Return the [x, y] coordinate for the center point of the cell that contains the specified text.  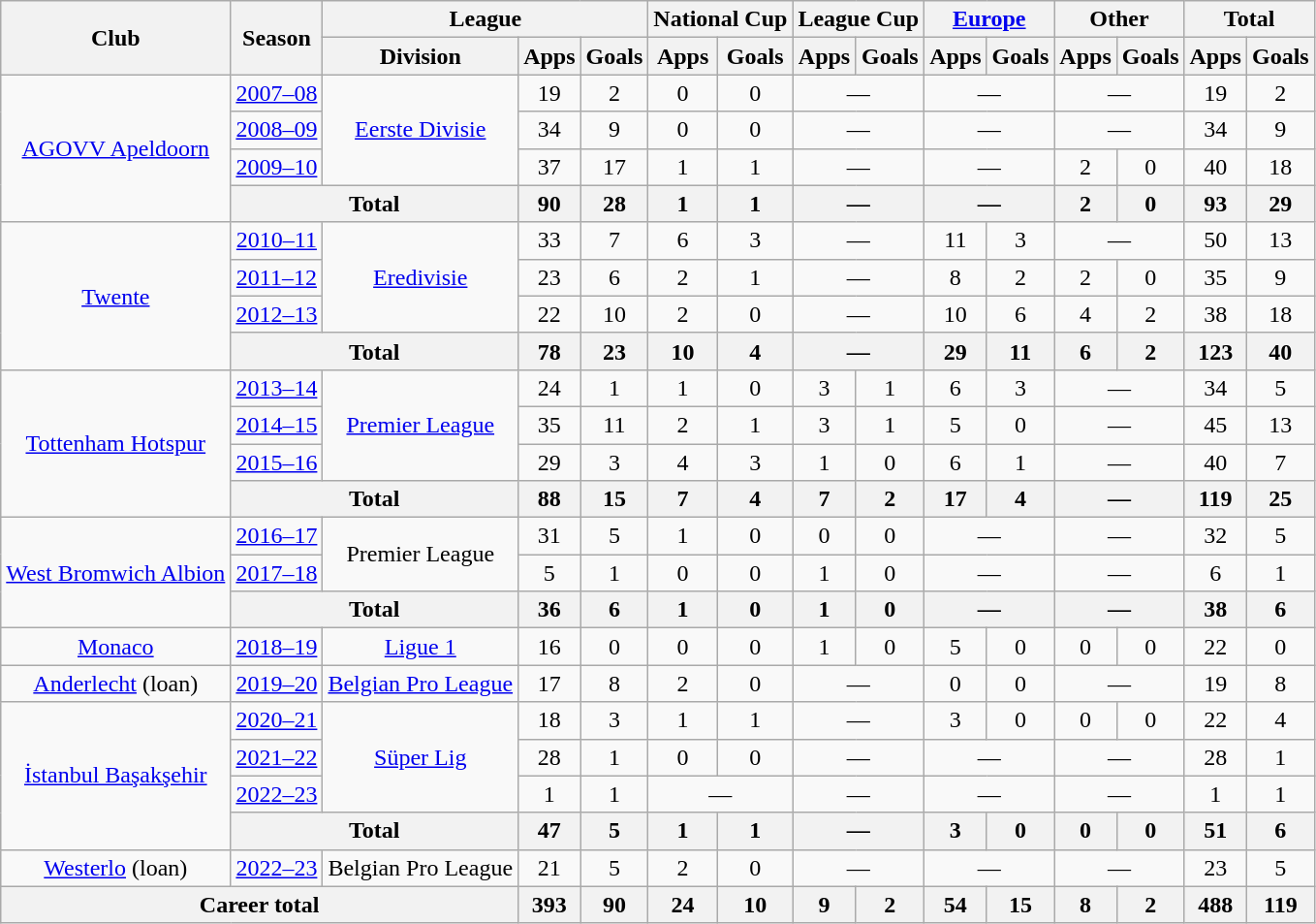
123 [1215, 351]
16 [549, 647]
League [486, 19]
33 [549, 240]
50 [1215, 240]
Eredivisie [421, 277]
488 [1215, 905]
88 [549, 499]
AGOVV Apeldoorn [116, 148]
2010–11 [277, 240]
32 [1215, 536]
36 [549, 610]
2019–20 [277, 684]
2013–14 [277, 388]
47 [549, 831]
Other [1119, 19]
37 [549, 167]
2008–09 [277, 130]
31 [549, 536]
Eerste Divisie [421, 130]
Monaco [116, 647]
West Bromwich Albion [116, 573]
Europe [989, 19]
Twente [116, 296]
İstanbul Başakşehir [116, 776]
Ligue 1 [421, 647]
2018–19 [277, 647]
2012–13 [277, 314]
2015–16 [277, 462]
Westerlo (loan) [116, 868]
2007–08 [277, 93]
National Cup [721, 19]
Career total [260, 905]
Süper Lig [421, 757]
45 [1215, 425]
Division [421, 56]
Season [277, 38]
League Cup [859, 19]
21 [549, 868]
2009–10 [277, 167]
Tottenham Hotspur [116, 443]
78 [549, 351]
51 [1215, 831]
Club [116, 38]
2016–17 [277, 536]
393 [549, 905]
25 [1280, 499]
2020–21 [277, 720]
2011–12 [277, 277]
54 [956, 905]
Anderlecht (loan) [116, 684]
2021–22 [277, 757]
2017–18 [277, 573]
2014–15 [277, 425]
93 [1215, 204]
